For the text-containing cell, return its midpoint in (x, y) coordinate format. 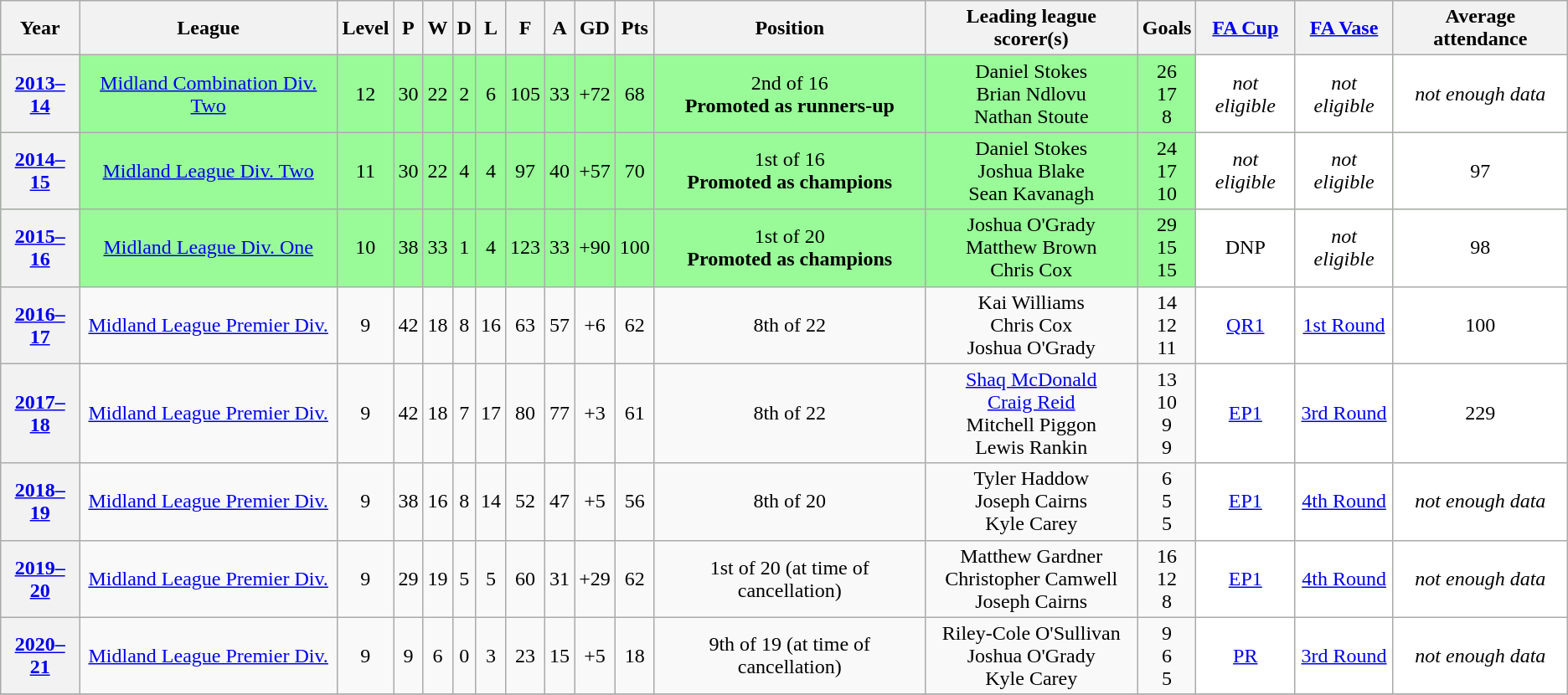
77 (560, 414)
F (524, 28)
FA Cup (1246, 28)
1st of 16Promoted as champions (789, 171)
+3 (595, 414)
7 (464, 414)
56 (635, 502)
70 (635, 171)
+72 (595, 94)
2017–18 (40, 414)
Average attendance (1480, 28)
131099 (1167, 414)
+90 (595, 248)
12 (365, 94)
105 (524, 94)
60 (524, 579)
1st of 20 (at time of cancellation) (789, 579)
+6 (595, 325)
2014–15 (40, 171)
14 (491, 502)
Level (365, 28)
League (209, 28)
80 (524, 414)
57 (560, 325)
Year (40, 28)
15 (560, 656)
Daniel StokesBrian NdlovuNathan Stoute (1031, 94)
68 (635, 94)
PR (1246, 656)
A (560, 28)
DNP (1246, 248)
291515 (1167, 248)
Leading league scorer(s) (1031, 28)
Daniel StokesJoshua BlakeSean Kavanagh (1031, 171)
P (409, 28)
Tyler HaddowJoseph CairnsKyle Carey (1031, 502)
9th of 19 (at time of cancellation) (789, 656)
16128 (1167, 579)
61 (635, 414)
GD (595, 28)
2020–21 (40, 656)
Goals (1167, 28)
29 (409, 579)
241710 (1167, 171)
11 (365, 171)
2016–17 (40, 325)
Riley-Cole O'SullivanJoshua O'GradyKyle Carey (1031, 656)
Midland League Div. Two (209, 171)
19 (437, 579)
+57 (595, 171)
965 (1167, 656)
2015–16 (40, 248)
+29 (595, 579)
40 (560, 171)
Midland Combination Div. Two (209, 94)
L (491, 28)
Midland League Div. One (209, 248)
3 (491, 656)
1st of 20Promoted as champions (789, 248)
8th of 20 (789, 502)
141211 (1167, 325)
Joshua O'GradyMatthew BrownChris Cox (1031, 248)
26178 (1167, 94)
2013–14 (40, 94)
0 (464, 656)
63 (524, 325)
Kai WilliamsChris CoxJoshua O'Grady (1031, 325)
FA Vase (1344, 28)
10 (365, 248)
229 (1480, 414)
2nd of 16Promoted as runners-up (789, 94)
98 (1480, 248)
17 (491, 414)
23 (524, 656)
Shaq McDonaldCraig ReidMitchell PiggonLewis Rankin (1031, 414)
1 (464, 248)
W (437, 28)
1st Round (1344, 325)
52 (524, 502)
655 (1167, 502)
Matthew GardnerChristopher CamwellJoseph Cairns (1031, 579)
D (464, 28)
Pts (635, 28)
2 (464, 94)
QR1 (1246, 325)
2018–19 (40, 502)
123 (524, 248)
2019–20 (40, 579)
31 (560, 579)
Position (789, 28)
47 (560, 502)
